Extract the (X, Y) coordinate from the center of the cell holding the provided text.  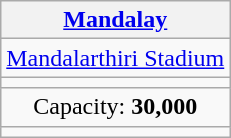
Mandalarthiri Stadium (116, 58)
Capacity: 30,000 (116, 107)
Mandalay (116, 20)
